Scan for the cell matching the given text and deliver its (X, Y) coordinate at center. 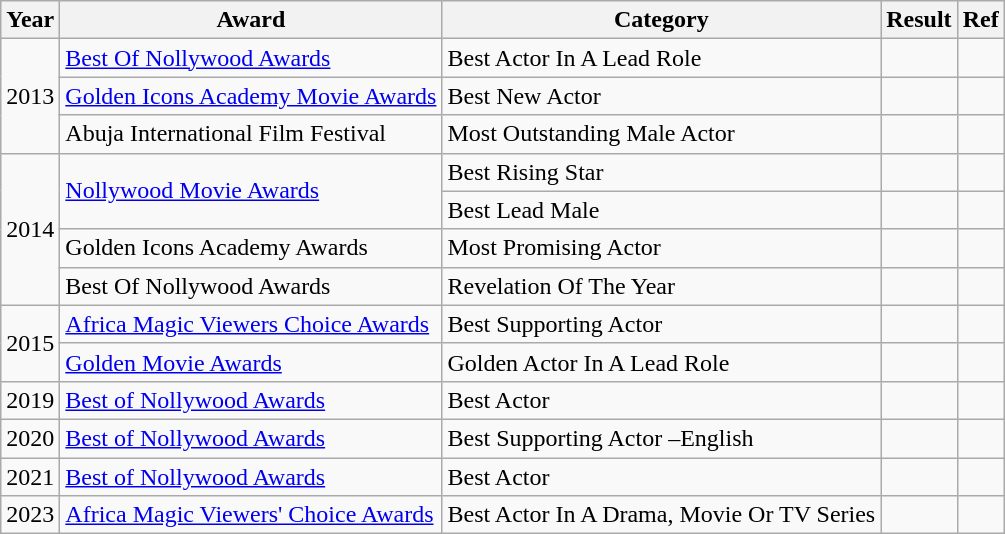
Most Outstanding Male Actor (662, 134)
Result (919, 20)
Most Promising Actor (662, 248)
Best Supporting Actor (662, 324)
Africa Magic Viewers Choice Awards (251, 324)
2023 (30, 515)
2015 (30, 343)
Golden Movie Awards (251, 362)
Category (662, 20)
Ref (980, 20)
Golden Actor In A Lead Role (662, 362)
2014 (30, 229)
Africa Magic Viewers' Choice Awards (251, 515)
Best Supporting Actor –English (662, 438)
2021 (30, 477)
Golden Icons Academy Movie Awards (251, 96)
Award (251, 20)
Golden Icons Academy Awards (251, 248)
2013 (30, 96)
Best Actor In A Lead Role (662, 58)
Abuja International Film Festival (251, 134)
Best Actor In A Drama, Movie Or TV Series (662, 515)
2019 (30, 400)
Revelation Of The Year (662, 286)
Best Lead Male (662, 210)
Year (30, 20)
2020 (30, 438)
Best Rising Star (662, 172)
Best New Actor (662, 96)
Nollywood Movie Awards (251, 191)
